Locate the cell with the specified text and output its (x, y) center coordinate. 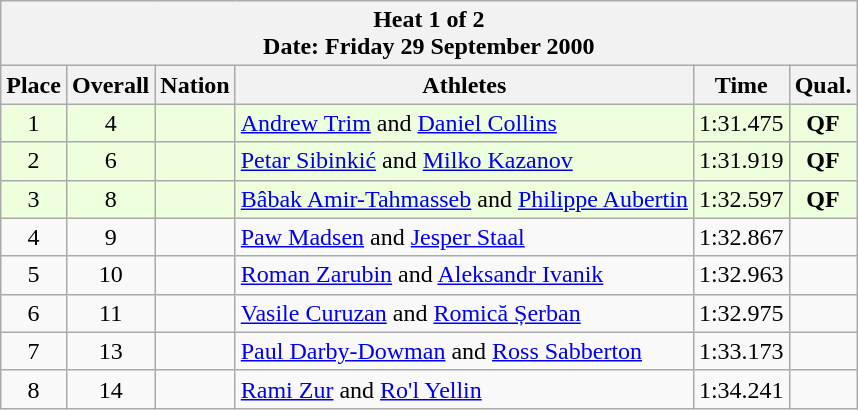
2 (34, 161)
9 (110, 237)
3 (34, 199)
11 (110, 313)
Overall (110, 85)
Petar Sibinkić and Milko Kazanov (464, 161)
13 (110, 351)
1:34.241 (741, 389)
Roman Zarubin and Aleksandr Ivanik (464, 275)
Vasile Curuzan and Romică Șerban (464, 313)
1:32.867 (741, 237)
Bâbak Amir-Tahmasseb and Philippe Aubertin (464, 199)
1:32.597 (741, 199)
Place (34, 85)
5 (34, 275)
1:31.475 (741, 123)
1 (34, 123)
1:32.963 (741, 275)
Athletes (464, 85)
Nation (195, 85)
1:31.919 (741, 161)
Heat 1 of 2 Date: Friday 29 September 2000 (429, 34)
Qual. (823, 85)
Paul Darby-Dowman and Ross Sabberton (464, 351)
14 (110, 389)
1:32.975 (741, 313)
Paw Madsen and Jesper Staal (464, 237)
Andrew Trim and Daniel Collins (464, 123)
1:33.173 (741, 351)
Rami Zur and Ro'l Yellin (464, 389)
7 (34, 351)
10 (110, 275)
Time (741, 85)
